Provide the [x, y] coordinate of the cell's center where the given text is located.  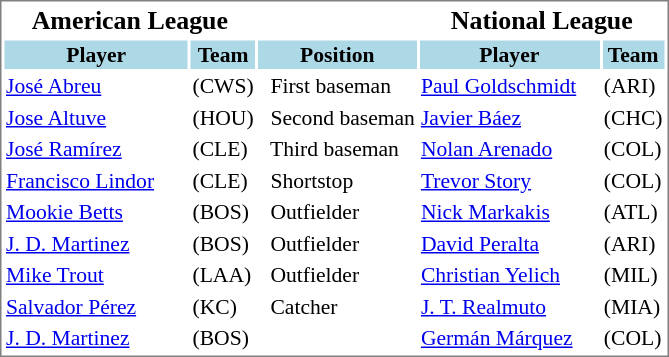
J. T. Realmuto [509, 306]
American League [130, 20]
José Ramírez [96, 149]
Salvador Pérez [96, 306]
(ATL) [633, 212]
(MIA) [633, 306]
Catcher [337, 306]
Nick Markakis [509, 212]
Paul Goldschmidt [509, 86]
Trevor Story [509, 180]
(LAA) [223, 275]
Jose Altuve [96, 118]
David Peralta [509, 244]
Mookie Betts [96, 212]
National League [542, 20]
Second baseman [337, 118]
Position [337, 54]
Mike Trout [96, 275]
(CWS) [223, 86]
Francisco Lindor [96, 180]
Shortstop [337, 180]
Third baseman [337, 149]
Germán Márquez [509, 338]
Javier Báez [509, 118]
First baseman [337, 86]
Nolan Arenado [509, 149]
(CHC) [633, 118]
Christian Yelich [509, 275]
(KC) [223, 306]
José Abreu [96, 86]
(MIL) [633, 275]
(HOU) [223, 118]
